Output the [x, y] coordinate of the center of the cell containing the given text.  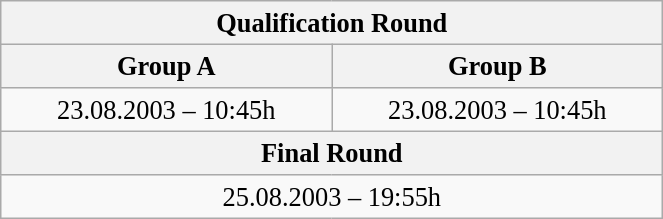
25.08.2003 – 19:55h [332, 197]
Group A [166, 66]
Qualification Round [332, 22]
Group B [498, 66]
Final Round [332, 153]
